Provide the [X, Y] coordinate of the cell's center where the given text is located.  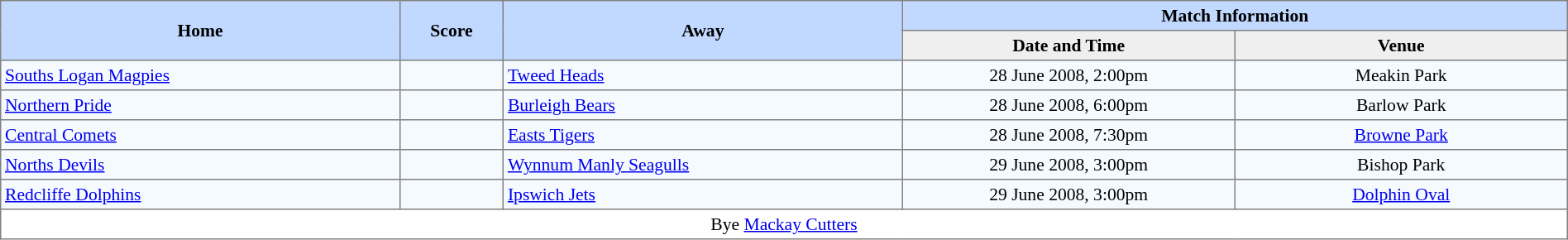
Bishop Park [1401, 165]
Redcliffe Dolphins [200, 194]
Burleigh Bears [703, 105]
Central Comets [200, 135]
28 June 2008, 7:30pm [1068, 135]
28 June 2008, 2:00pm [1068, 75]
Barlow Park [1401, 105]
Souths Logan Magpies [200, 75]
Score [452, 31]
Easts Tigers [703, 135]
Bye Mackay Cutters [784, 224]
Home [200, 31]
Norths Devils [200, 165]
Ipswich Jets [703, 194]
Northern Pride [200, 105]
Away [703, 31]
Venue [1401, 46]
Meakin Park [1401, 75]
Browne Park [1401, 135]
Date and Time [1068, 46]
Dolphin Oval [1401, 194]
Tweed Heads [703, 75]
28 June 2008, 6:00pm [1068, 105]
Wynnum Manly Seagulls [703, 165]
Match Information [1235, 16]
